Provide the (x, y) coordinate of the cell's center where the given text is located.  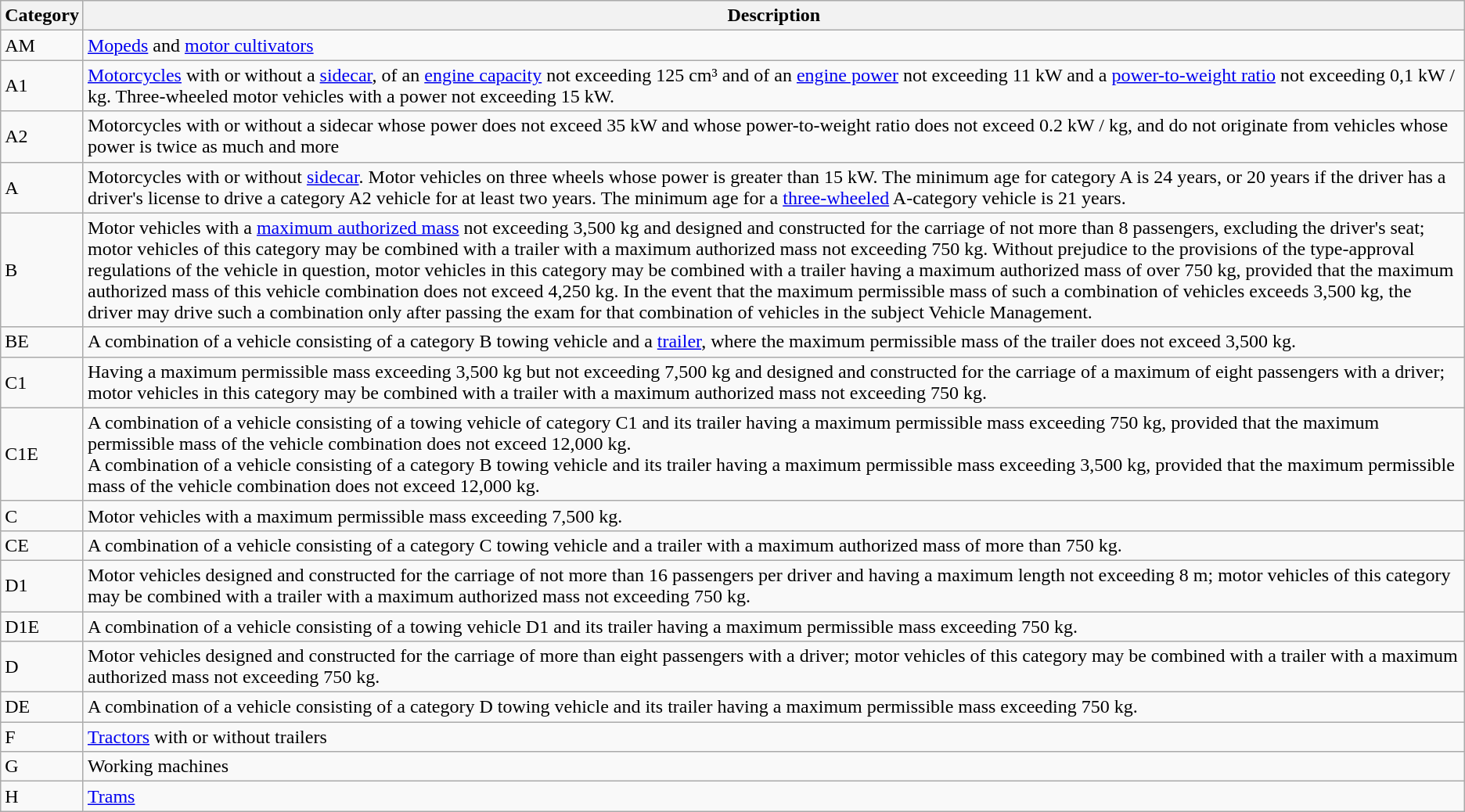
D1 (42, 585)
G (42, 767)
Trams (773, 796)
DE (42, 707)
F (42, 737)
Tractors with or without trailers (773, 737)
D (42, 666)
B (42, 270)
C1E (42, 454)
A combination of a vehicle consisting of a towing vehicle D1 and its trailer having a maximum permissible mass exceeding 750 kg. (773, 627)
A combination of a vehicle consisting of a category C towing vehicle and a trailer with a maximum authorized mass of more than 750 kg. (773, 545)
H (42, 796)
A2 (42, 136)
A combination of a vehicle consisting of a category D towing vehicle and its trailer having a maximum permissible mass exceeding 750 kg. (773, 707)
Working machines (773, 767)
A1 (42, 86)
CE (42, 545)
Mopeds and motor cultivators (773, 45)
A (42, 188)
Category (42, 16)
C (42, 516)
Description (773, 16)
Motor vehicles with a maximum permissible mass exceeding 7,500 kg. (773, 516)
AM (42, 45)
C1 (42, 382)
BE (42, 342)
D1E (42, 627)
